Return the (X, Y) coordinate for the center point of the cell that contains the specified text.  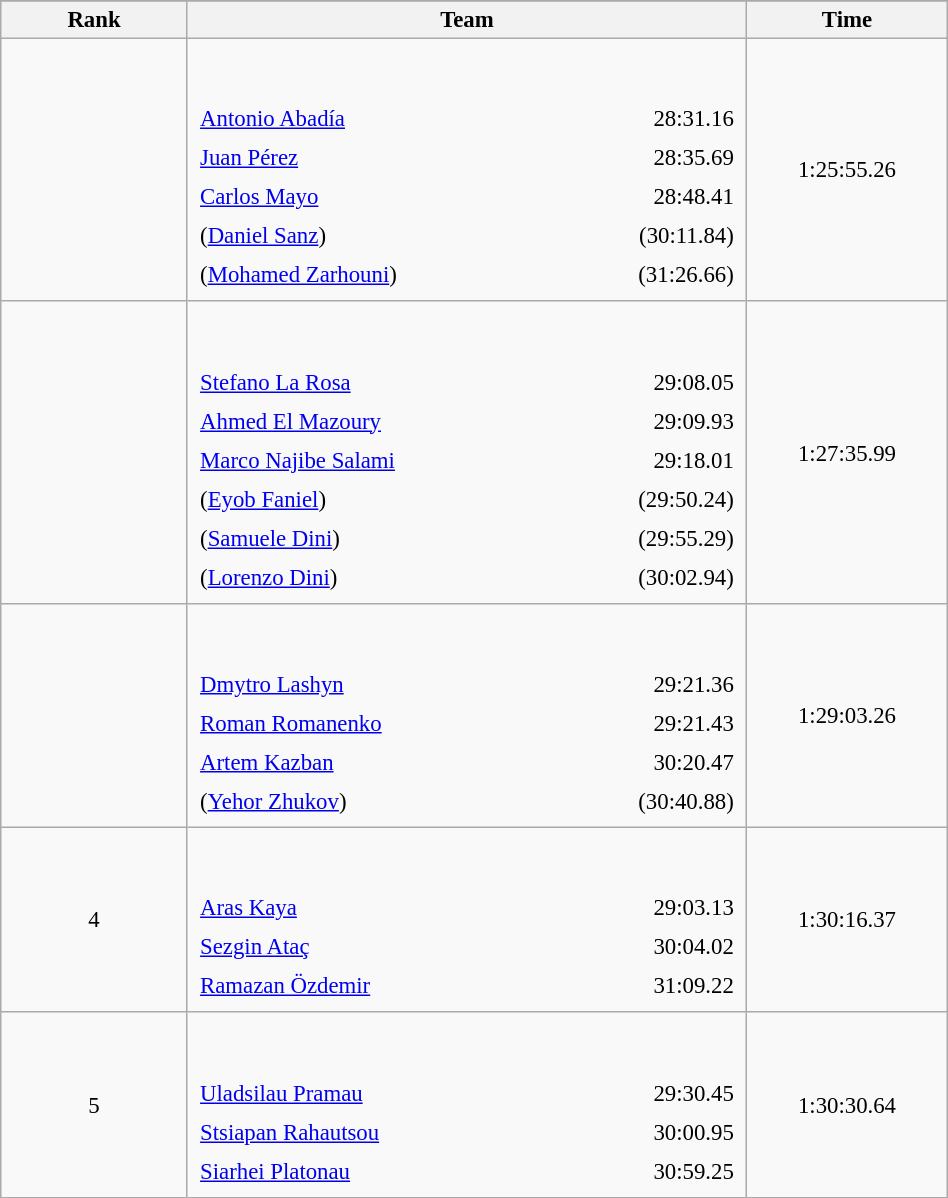
4 (94, 920)
(Samuele Dini) (374, 538)
(Eyob Faniel) (374, 499)
29:21.43 (642, 723)
Aras Kaya (376, 908)
Artem Kazban (370, 762)
30:00.95 (651, 1132)
Siarhei Platonau (379, 1171)
(29:55.29) (646, 538)
1:29:03.26 (848, 716)
(Yehor Zhukov) (370, 801)
Antonio Abadía 28:31.16 Juan Pérez 28:35.69 Carlos Mayo 28:48.41 (Daniel Sanz) (30:11.84) (Mohamed Zarhouni) (31:26.66) (466, 170)
30:20.47 (642, 762)
Uladsilau Pramau (379, 1093)
(Lorenzo Dini) (374, 577)
29:09.93 (646, 421)
Marco Najibe Salami (374, 460)
1:25:55.26 (848, 170)
Dmytro Lashyn (370, 684)
Dmytro Lashyn 29:21.36 Roman Romanenko 29:21.43 Artem Kazban 30:20.47 (Yehor Zhukov) (30:40.88) (466, 716)
Uladsilau Pramau 29:30.45 Stsiapan Rahautsou 30:00.95 Siarhei Platonau 30:59.25 (466, 1106)
29:03.13 (649, 908)
(29:50.24) (646, 499)
29:21.36 (642, 684)
28:48.41 (647, 197)
Ahmed El Mazoury (374, 421)
Aras Kaya 29:03.13 Sezgin Ataç 30:04.02 Ramazan Özdemir 31:09.22 (466, 920)
(31:26.66) (647, 275)
28:35.69 (647, 158)
Stefano La Rosa (374, 382)
Antonio Abadía (375, 119)
5 (94, 1106)
Roman Romanenko (370, 723)
Sezgin Ataç (376, 947)
Ramazan Özdemir (376, 986)
1:27:35.99 (848, 453)
28:31.16 (647, 119)
29:18.01 (646, 460)
(30:02.94) (646, 577)
(30:11.84) (647, 236)
(30:40.88) (642, 801)
29:30.45 (651, 1093)
(Mohamed Zarhouni) (375, 275)
1:30:16.37 (848, 920)
(Daniel Sanz) (375, 236)
Carlos Mayo (375, 197)
30:04.02 (649, 947)
Rank (94, 20)
Stsiapan Rahautsou (379, 1132)
29:08.05 (646, 382)
31:09.22 (649, 986)
30:59.25 (651, 1171)
Team (466, 20)
Juan Pérez (375, 158)
1:30:30.64 (848, 1106)
Time (848, 20)
